Identify which cell holds the provided text, then report its [X, Y] central coordinate. 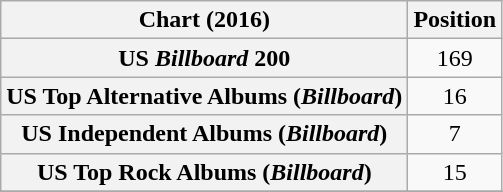
Position [455, 20]
US Top Alternative Albums (Billboard) [204, 96]
7 [455, 134]
US Independent Albums (Billboard) [204, 134]
16 [455, 96]
169 [455, 58]
Chart (2016) [204, 20]
15 [455, 172]
US Top Rock Albums (Billboard) [204, 172]
US Billboard 200 [204, 58]
